Determine the (X, Y) coordinate at the center of the cell enclosing the given text.  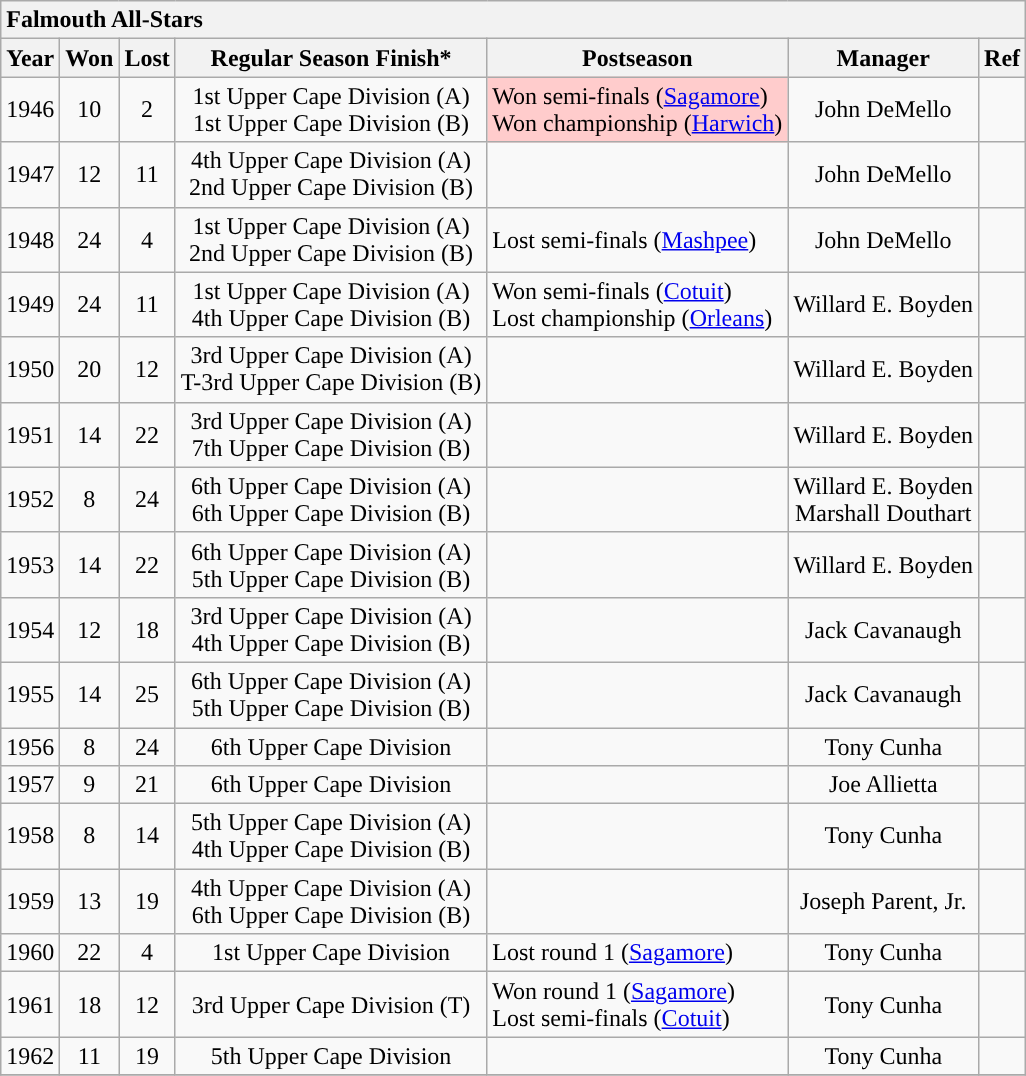
3rd Upper Cape Division (A)T-3rd Upper Cape Division (B) (330, 370)
Won semi-finals (Sagamore)Won championship (Harwich) (638, 110)
Postseason (638, 58)
13 (90, 902)
1951 (30, 434)
20 (90, 370)
1952 (30, 500)
Lost semi-finals (Mashpee) (638, 240)
3rd Upper Cape Division (A)4th Upper Cape Division (B) (330, 630)
1954 (30, 630)
6th Upper Cape Division (A)6th Upper Cape Division (B) (330, 500)
Regular Season Finish* (330, 58)
1955 (30, 694)
1960 (30, 953)
4th Upper Cape Division (A)2nd Upper Cape Division (B) (330, 174)
Joseph Parent, Jr. (884, 902)
1959 (30, 902)
1956 (30, 747)
10 (90, 110)
Lost round 1 (Sagamore) (638, 953)
Won semi-finals (Cotuit)Lost championship (Orleans) (638, 304)
3rd Upper Cape Division (A)7th Upper Cape Division (B) (330, 434)
1st Upper Cape Division (A)4th Upper Cape Division (B) (330, 304)
Won round 1 (Sagamore)Lost semi-finals (Cotuit) (638, 1004)
4th Upper Cape Division (A)6th Upper Cape Division (B) (330, 902)
1st Upper Cape Division (A)2nd Upper Cape Division (B) (330, 240)
1950 (30, 370)
1962 (30, 1056)
Willard E. BoydenMarshall Douthart (884, 500)
9 (90, 785)
1947 (30, 174)
1949 (30, 304)
25 (147, 694)
2 (147, 110)
Manager (884, 58)
Joe Allietta (884, 785)
Falmouth All-Stars (514, 20)
1st Upper Cape Division (A)1st Upper Cape Division (B) (330, 110)
Year (30, 58)
1946 (30, 110)
Won (90, 58)
3rd Upper Cape Division (T) (330, 1004)
1961 (30, 1004)
1957 (30, 785)
1953 (30, 564)
Lost (147, 58)
1948 (30, 240)
21 (147, 785)
5th Upper Cape Division (A)4th Upper Cape Division (B) (330, 836)
5th Upper Cape Division (330, 1056)
1958 (30, 836)
Ref (1002, 58)
1st Upper Cape Division (330, 953)
